Pinpoint the cell where the given text exists, returning its [x, y] midpoint coordinate. 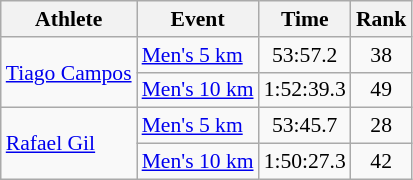
53:57.2 [305, 55]
42 [382, 162]
Athlete [69, 19]
53:45.7 [305, 126]
38 [382, 55]
28 [382, 126]
Rank [382, 19]
1:52:39.3 [305, 90]
Rafael Gil [69, 144]
1:50:27.3 [305, 162]
Tiago Campos [69, 72]
Time [305, 19]
49 [382, 90]
Event [198, 19]
